Provide the (X, Y) coordinate of the cell's center where the given text is located.  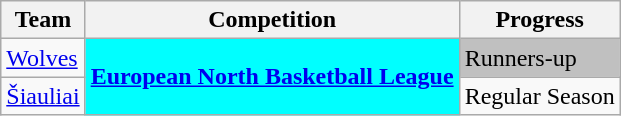
European North Basketball League (272, 77)
Team (43, 20)
Progress (540, 20)
Runners-up (540, 58)
Wolves (43, 58)
Šiauliai (43, 96)
Competition (272, 20)
Regular Season (540, 96)
